Scan for the cell matching the given text and deliver its (X, Y) coordinate at center. 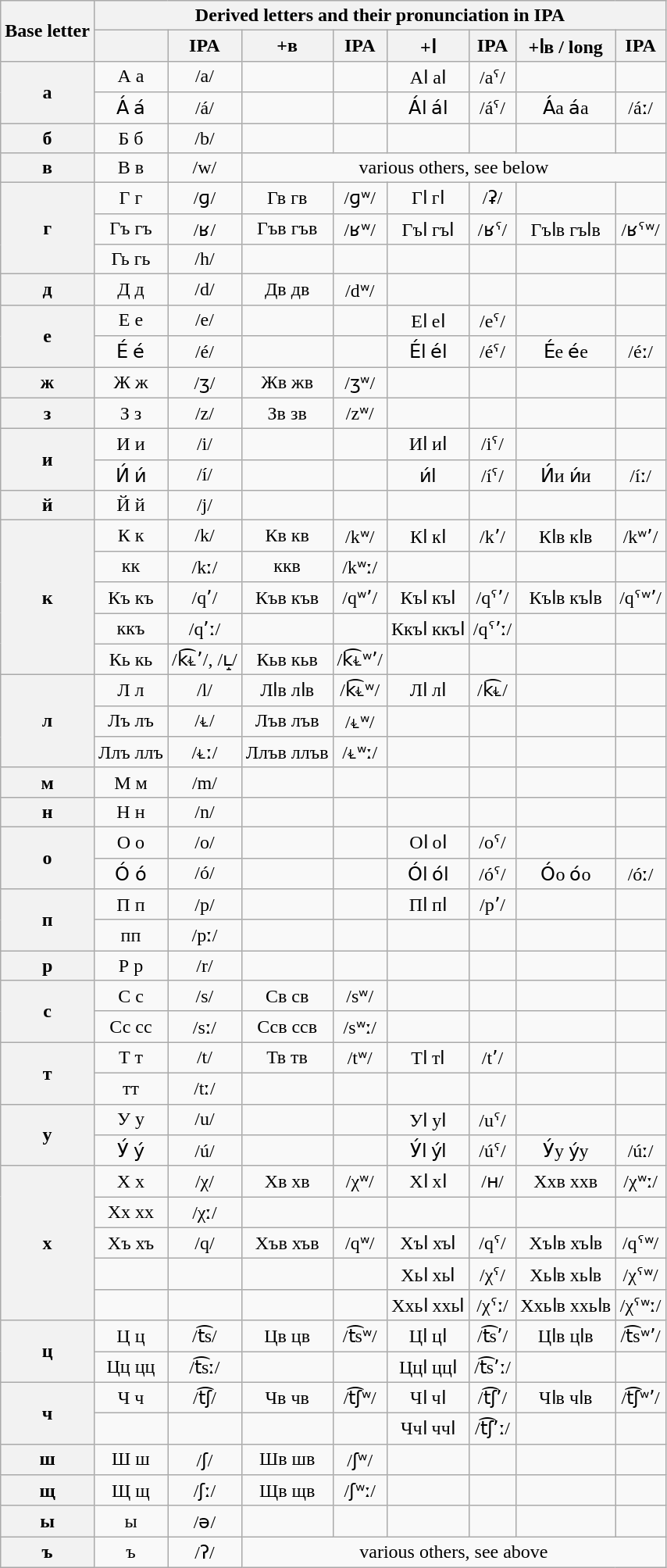
Уӏ уӏ (428, 1120)
/ʃʷ/ (359, 1459)
/t͡ʃʼː/ (492, 1429)
к (48, 598)
/n/ (205, 812)
/kʷ/ (359, 536)
Хъв хъв (287, 1243)
Цӏв цӏв (565, 1336)
Р р (130, 966)
/kʼ/ (492, 536)
/h/ (205, 259)
/χˤʷː/ (640, 1305)
Е е (130, 320)
/𝼄/ (205, 721)
ш (48, 1459)
/ú/ (205, 1151)
/pː/ (205, 935)
+в (287, 46)
Ххв ххв (565, 1181)
Д д (130, 290)
/tː/ (205, 1088)
/kʷː/ (359, 566)
Хьӏ хьӏ (428, 1274)
О о (130, 842)
Дв дв (287, 290)
т (48, 1073)
/ʔ/ (205, 1552)
/k͡𝼄ʷʼ/ (359, 659)
/d/ (205, 290)
/iˤ/ (492, 445)
З з (130, 413)
Ллъ ллъ (130, 752)
Чӏ чӏ (428, 1398)
/qʼ/ (205, 598)
/χˤː/ (492, 1305)
Гъ гъ (130, 229)
/pʼ/ (492, 905)
Зв зв (287, 413)
п (48, 920)
О́ о́ (130, 873)
Гь гь (130, 259)
/áˤ/ (492, 108)
Хъӏ хъӏ (428, 1243)
/𝼄ː/ (205, 752)
/qˤʼ/ (492, 598)
/úˤ/ (492, 1151)
о (48, 858)
Т т (130, 1058)
б (48, 138)
/uˤ/ (492, 1120)
Н н (130, 812)
/t͡s/ (205, 1336)
/k͡𝼄ʼ/, /ʟ̝/ (205, 659)
/ʁ/ (205, 229)
ккв (287, 566)
Гъӏ гъӏ (428, 229)
/éˤ/ (492, 352)
тт (130, 1088)
Тӏ тӏ (428, 1058)
/áː/ (640, 108)
пп (130, 935)
Хъ хъ (130, 1243)
Гӏ гӏ (428, 198)
И и (130, 445)
Тв тв (287, 1058)
Сс сс (130, 1027)
/qʷ/ (359, 1243)
/q/ (205, 1243)
/zʷ/ (359, 413)
х (48, 1243)
/p/ (205, 905)
/t͡ʃʷʼ/ (640, 1398)
Ккъӏ ккъӏ (428, 628)
/t͡ʃʼ/ (492, 1398)
+ӏ (428, 46)
Хьӏв хьӏв (565, 1274)
/oˤ/ (492, 842)
/χ/ (205, 1181)
Base letter (48, 31)
Г г (130, 198)
У́ у́ (130, 1151)
Къӏ къӏ (428, 598)
/ʁʷ/ (359, 229)
Х х (130, 1181)
/qʼː/ (205, 628)
/é/ (205, 352)
А́а а́а (565, 108)
/j/ (205, 505)
/l/ (205, 691)
ч (48, 1413)
У́ӏ у́ӏ (428, 1151)
/χː/ (205, 1213)
Кв кв (287, 536)
/sː/ (205, 1027)
/χˤ/ (492, 1274)
/úː/ (640, 1151)
Лъв лъв (287, 721)
У у (130, 1120)
/í/ (205, 475)
/ʃʷː/ (359, 1491)
В в (130, 168)
ц (48, 1352)
/ʃː/ (205, 1491)
/tʷ/ (359, 1058)
/ó/ (205, 873)
/χˤʷ/ (640, 1274)
/w/ (205, 168)
С с (130, 996)
/m/ (205, 782)
с (48, 1011)
Лӏв лӏв (287, 691)
/ʜ/ (492, 1181)
Ллъв ллъв (287, 752)
н (48, 812)
ккъ (130, 628)
Кӏ кӏ (428, 536)
/r/ (205, 966)
У́у у́у (565, 1151)
/t/ (205, 1058)
/aˤ/ (492, 77)
Гъӏв гъӏв (565, 229)
/k͡𝼄ʷ/ (359, 691)
О́ӏ о́ӏ (428, 873)
various others, see above (453, 1552)
Къ къ (130, 598)
е (48, 336)
И́ и́ (130, 475)
Хх хх (130, 1213)
/íˤ/ (492, 475)
Еӏ еӏ (428, 320)
Къӏв къӏв (565, 598)
Чв чв (287, 1398)
/óˤ/ (492, 873)
в (48, 168)
/qʷʼ/ (359, 598)
/sʷ/ (359, 996)
кк (130, 566)
/eˤ/ (492, 320)
/o/ (205, 842)
various others, see below (453, 168)
щ (48, 1491)
Ш ш (130, 1459)
а (48, 92)
А́ӏ а́ӏ (428, 108)
и́ӏ (428, 475)
Б б (130, 138)
Лӏ лӏ (428, 691)
/ʁˤʷ/ (640, 229)
/ʁˤ/ (492, 229)
Ч ч (130, 1398)
Л л (130, 691)
Аӏ аӏ (428, 77)
/ʡ/ (492, 198)
й (48, 505)
/t͡sʷ/ (359, 1336)
г (48, 228)
Ссв ссв (287, 1027)
д (48, 290)
/t͡ʃ/ (205, 1398)
Ччӏ ччӏ (428, 1429)
/qˤ/ (492, 1243)
Жв жв (287, 383)
/ɡʷ/ (359, 198)
/u/ (205, 1120)
Св св (287, 996)
Е́ӏ е́ӏ (428, 352)
/óː/ (640, 873)
/kː/ (205, 566)
Гв гв (287, 198)
/ʃ/ (205, 1459)
/íː/ (640, 475)
Е́е е́е (565, 352)
И́и и́и (565, 475)
Ххьӏв ххьӏв (565, 1305)
Derived letters and their pronunciation in IPA (380, 16)
/t͡ʃʷ/ (359, 1398)
/i/ (205, 445)
Е́ е́ (130, 352)
/k͡𝼄/ (492, 691)
Ххьӏ ххьӏ (428, 1305)
Кӏв кӏв (565, 536)
Иӏ иӏ (428, 445)
/𝼄ʷː/ (359, 752)
и (48, 459)
/e/ (205, 320)
/t͡sʼ/ (492, 1336)
Лъ лъ (130, 721)
Ццӏ ццӏ (428, 1367)
/ə/ (205, 1521)
з (48, 413)
Пӏ пӏ (428, 905)
Хв хв (287, 1181)
/s/ (205, 996)
М м (130, 782)
/tʼ/ (492, 1058)
/χʷ/ (359, 1181)
/k/ (205, 536)
/qˤʷʼ/ (640, 598)
/sʷː/ (359, 1027)
Хъӏв хъӏв (565, 1243)
Цӏ цӏ (428, 1336)
Щв щв (287, 1491)
/éː/ (640, 352)
/χʷː/ (640, 1181)
Ц ц (130, 1336)
А́ а́ (130, 108)
Шв шв (287, 1459)
О́о о́о (565, 873)
Цв цв (287, 1336)
/qˤʼː/ (492, 628)
/qˤʷ/ (640, 1243)
у (48, 1134)
Цц цц (130, 1367)
/t͡sʷʼ/ (640, 1336)
р (48, 966)
Оӏ оӏ (428, 842)
/t͡sː/ (205, 1367)
/t͡sʼː/ (492, 1367)
А а (130, 77)
+ӏв / long (565, 46)
Кь кь (130, 659)
Ж ж (130, 383)
П п (130, 905)
м (48, 782)
/b/ (205, 138)
Къв къв (287, 598)
/z/ (205, 413)
/ʒʷ/ (359, 383)
Хӏ хӏ (428, 1181)
К к (130, 536)
Кьв кьв (287, 659)
/a/ (205, 77)
/ɡ/ (205, 198)
/ʒ/ (205, 383)
Чӏв чӏв (565, 1398)
Й й (130, 505)
Щ щ (130, 1491)
Гъв гъв (287, 229)
ж (48, 383)
/á/ (205, 108)
/kʷʼ/ (640, 536)
л (48, 722)
/dʷ/ (359, 290)
/𝼄ʷ/ (359, 721)
